Detect which cell encompasses the target text, then output its (x, y) center coordinate. 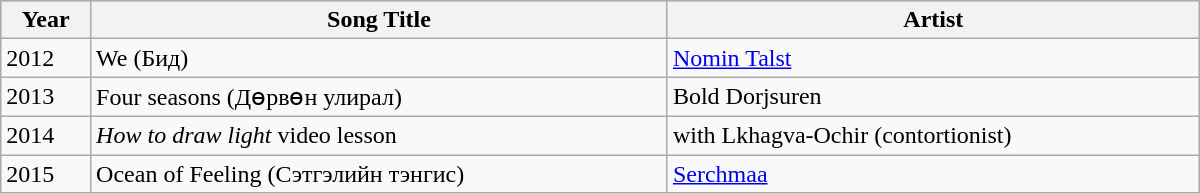
2012 (46, 58)
How to draw light video lesson (380, 135)
2013 (46, 97)
We (Бид) (380, 58)
Ocean of Feeling (Сэтгэлийн тэнгис) (380, 173)
2014 (46, 135)
Serchmaa (933, 173)
Song Title (380, 20)
Artist (933, 20)
Year (46, 20)
2015 (46, 173)
Bold Dorjsuren (933, 97)
Nomin Talst (933, 58)
with Lkhagva-Ochir (contortionist) (933, 135)
Four seasons (Дөрвөн улирал) (380, 97)
